Return (X, Y) of the center of cell containing provided text 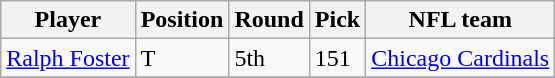
5th (269, 58)
Chicago Cardinals (460, 58)
Pick (337, 20)
Position (182, 20)
T (182, 58)
Round (269, 20)
NFL team (460, 20)
Player (68, 20)
Ralph Foster (68, 58)
151 (337, 58)
